Scan for the cell matching the given text and deliver its (x, y) coordinate at center. 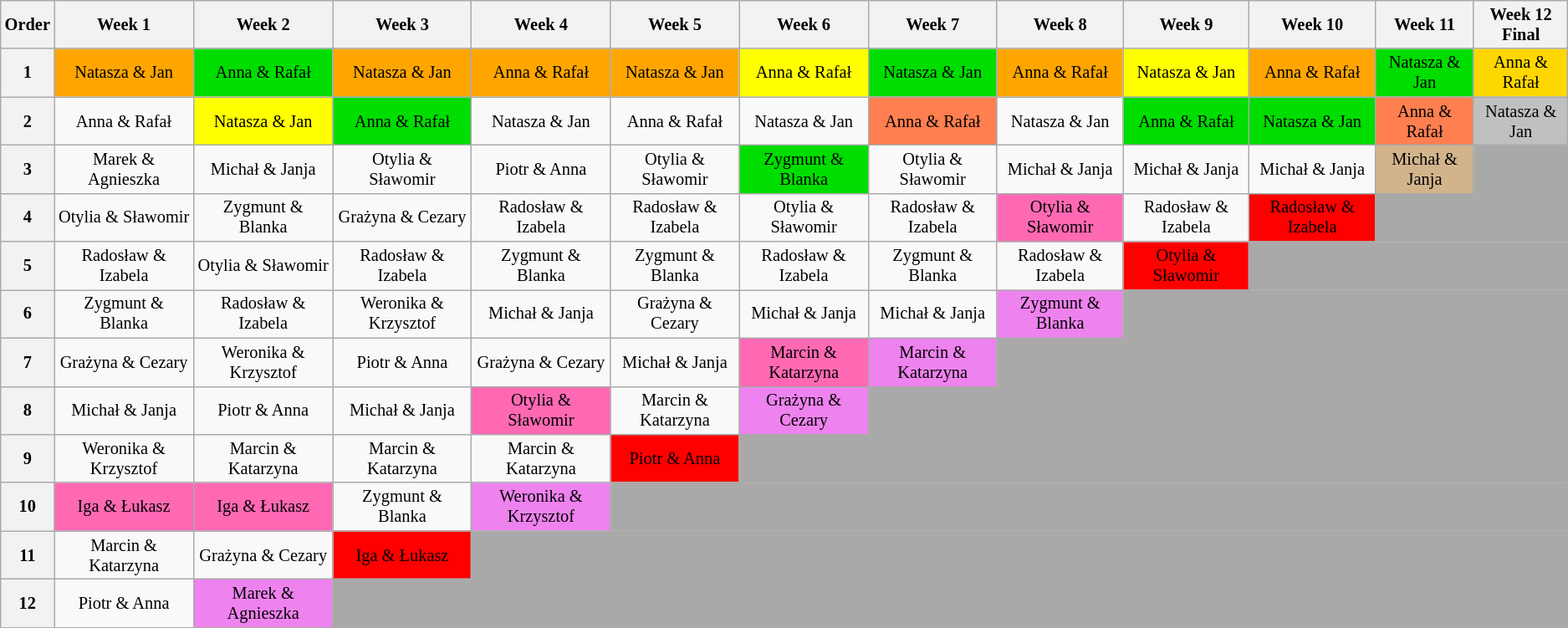
Week 12Final (1520, 24)
Week 4 (541, 24)
11 (28, 555)
1 (28, 73)
Week 7 (932, 24)
10 (28, 507)
8 (28, 411)
Week 11 (1425, 24)
3 (28, 169)
Week 6 (804, 24)
9 (28, 458)
5 (28, 266)
4 (28, 217)
2 (28, 121)
Week 8 (1060, 24)
Week 9 (1186, 24)
Week 2 (263, 24)
12 (28, 603)
Order (28, 24)
Week 1 (124, 24)
Week 5 (675, 24)
7 (28, 362)
Week 10 (1313, 24)
Week 3 (402, 24)
6 (28, 314)
